Search for the cell housing the specified text and yield its (x, y) center coordinate. 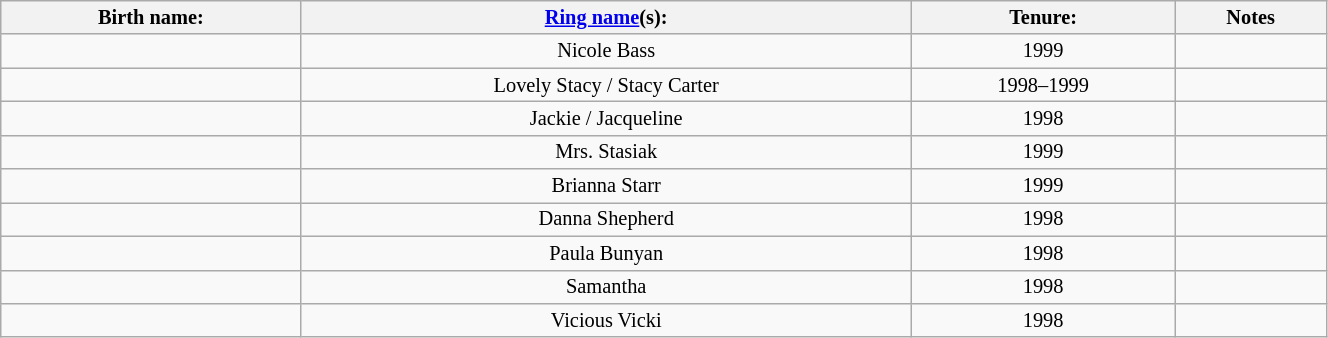
Paula Bunyan (606, 253)
Ring name(s): (606, 17)
Mrs. Stasiak (606, 152)
Danna Shepherd (606, 219)
Vicious Vicki (606, 320)
Birth name: (151, 17)
1998–1999 (1042, 85)
Lovely Stacy / Stacy Carter (606, 85)
Jackie / Jacqueline (606, 118)
Nicole Bass (606, 51)
Samantha (606, 287)
Notes (1251, 17)
Brianna Starr (606, 186)
Tenure: (1042, 17)
